Pinpoint the cell where the given text exists, returning its [X, Y] midpoint coordinate. 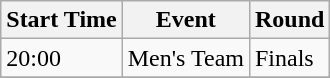
20:00 [62, 58]
Finals [289, 58]
Start Time [62, 20]
Men's Team [186, 58]
Event [186, 20]
Round [289, 20]
